Extract the [X, Y] coordinate from the center of the cell holding the provided text.  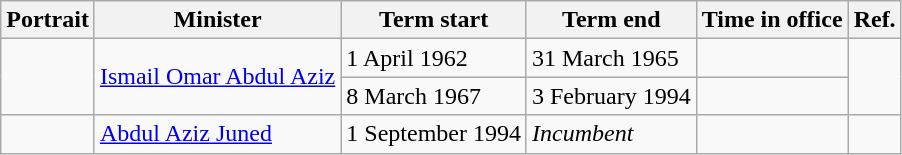
Ismail Omar Abdul Aziz [217, 77]
1 September 1994 [434, 134]
Ref. [874, 20]
Term start [434, 20]
31 March 1965 [611, 58]
8 March 1967 [434, 96]
1 April 1962 [434, 58]
Incumbent [611, 134]
Term end [611, 20]
Abdul Aziz Juned [217, 134]
Time in office [772, 20]
3 February 1994 [611, 96]
Minister [217, 20]
Portrait [48, 20]
